Search for the cell housing the specified text and yield its (X, Y) center coordinate. 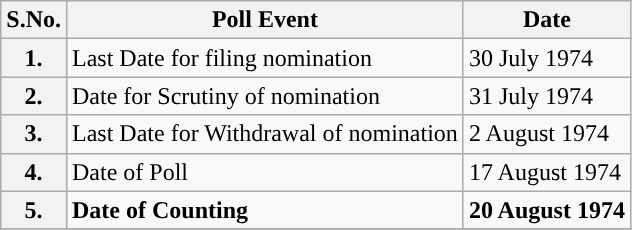
4. (34, 172)
31 July 1974 (546, 96)
Last Date for filing nomination (264, 58)
S.No. (34, 20)
1. (34, 58)
Date of Poll (264, 172)
Date for Scrutiny of nomination (264, 96)
17 August 1974 (546, 172)
Date (546, 20)
2 August 1974 (546, 134)
3. (34, 134)
5. (34, 210)
20 August 1974 (546, 210)
Date of Counting (264, 210)
Poll Event (264, 20)
30 July 1974 (546, 58)
Last Date for Withdrawal of nomination (264, 134)
2. (34, 96)
